Capture the cell that displays the provided text and extract its [x, y] central coordinate. 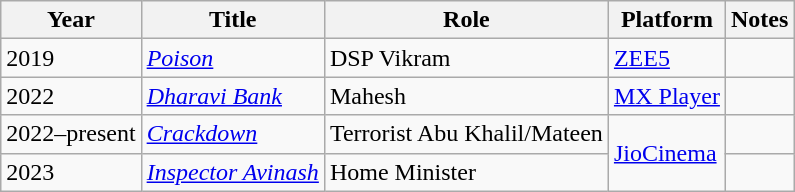
Mahesh [466, 96]
Crackdown [232, 134]
Notes [759, 20]
2019 [71, 58]
Title [232, 20]
Platform [666, 20]
DSP Vikram [466, 58]
MX Player [666, 96]
Inspector Avinash [232, 172]
2022–present [71, 134]
Home Minister [466, 172]
JioCinema [666, 153]
Poison [232, 58]
2022 [71, 96]
Year [71, 20]
ZEE5 [666, 58]
Role [466, 20]
Dharavi Bank [232, 96]
Terrorist Abu Khalil/Mateen [466, 134]
2023 [71, 172]
